Scan for the cell matching the given text and deliver its [x, y] coordinate at center. 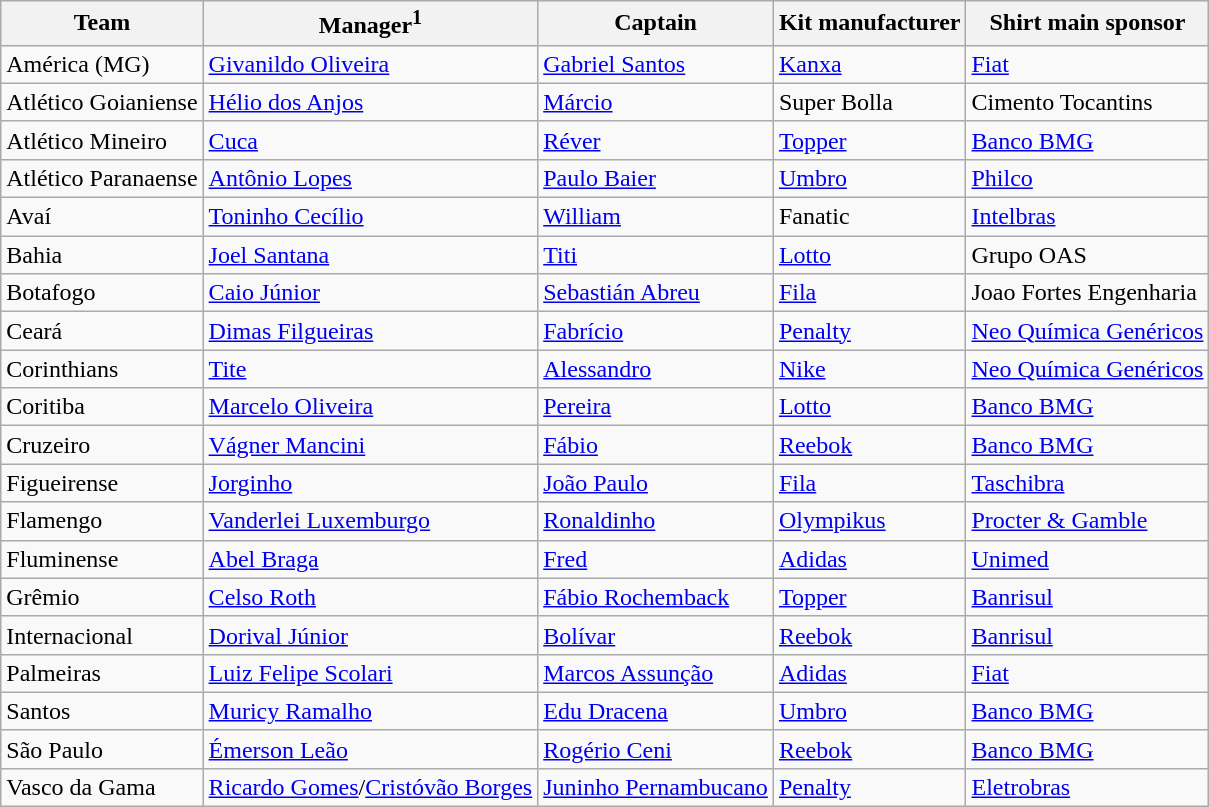
Kit manufacturer [870, 24]
Manager1 [370, 24]
Fábio Rochemback [656, 597]
Atlético Mineiro [102, 140]
Luiz Felipe Scolari [370, 673]
Unimed [1088, 559]
Figueirense [102, 483]
América (MG) [102, 64]
Nike [870, 369]
São Paulo [102, 749]
Rogério Ceni [656, 749]
Marcelo Oliveira [370, 407]
Caio Júnior [370, 293]
Ricardo Gomes/Cristóvão Borges [370, 787]
Taschibra [1088, 483]
Tite [370, 369]
Sebastián Abreu [656, 293]
Vágner Mancini [370, 445]
Grupo OAS [1088, 255]
Fluminense [102, 559]
Kanxa [870, 64]
Philco [1088, 178]
Cuca [370, 140]
Grêmio [102, 597]
Fábio [656, 445]
Émerson Leão [370, 749]
Fred [656, 559]
Dimas Filgueiras [370, 331]
Titi [656, 255]
Captain [656, 24]
Pereira [656, 407]
Joao Fortes Engenharia [1088, 293]
Réver [656, 140]
Joel Santana [370, 255]
Super Bolla [870, 102]
Cruzeiro [102, 445]
Antônio Lopes [370, 178]
Vasco da Gama [102, 787]
Juninho Pernambucano [656, 787]
Ceará [102, 331]
Bahia [102, 255]
João Paulo [656, 483]
Marcos Assunção [656, 673]
Vanderlei Luxemburgo [370, 521]
Abel Braga [370, 559]
Santos [102, 711]
Jorginho [370, 483]
Palmeiras [102, 673]
Olympikus [870, 521]
Atlético Paranaense [102, 178]
Eletrobras [1088, 787]
Intelbras [1088, 217]
Toninho Cecílio [370, 217]
Team [102, 24]
Ronaldinho [656, 521]
Cimento Tocantins [1088, 102]
Fanatic [870, 217]
Gabriel Santos [656, 64]
Givanildo Oliveira [370, 64]
Celso Roth [370, 597]
Alessandro [656, 369]
Paulo Baier [656, 178]
Atlético Goianiense [102, 102]
Dorival Júnior [370, 635]
Shirt main sponsor [1088, 24]
Corinthians [102, 369]
Flamengo [102, 521]
Coritiba [102, 407]
Internacional [102, 635]
Muricy Ramalho [370, 711]
William [656, 217]
Edu Dracena [656, 711]
Botafogo [102, 293]
Fabrício [656, 331]
Bolívar [656, 635]
Avaí [102, 217]
Procter & Gamble [1088, 521]
Márcio [656, 102]
Hélio dos Anjos [370, 102]
